Determine the (X, Y) coordinate at the center of the cell enclosing the given text.  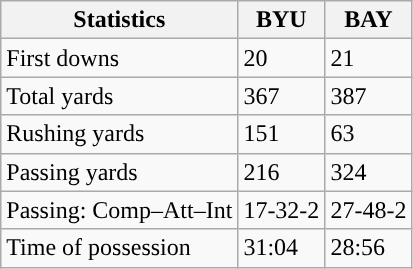
20 (282, 58)
31:04 (282, 248)
21 (368, 58)
BYU (282, 20)
324 (368, 172)
Total yards (120, 96)
28:56 (368, 248)
63 (368, 134)
First downs (120, 58)
Time of possession (120, 248)
Statistics (120, 20)
Passing yards (120, 172)
216 (282, 172)
17-32-2 (282, 210)
367 (282, 96)
387 (368, 96)
BAY (368, 20)
Passing: Comp–Att–Int (120, 210)
151 (282, 134)
Rushing yards (120, 134)
27-48-2 (368, 210)
